Determine the [x, y] coordinate at the center of the cell enclosing the given text.  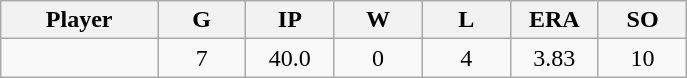
7 [202, 58]
Player [80, 20]
SO [642, 20]
10 [642, 58]
3.83 [554, 58]
W [378, 20]
40.0 [290, 58]
L [466, 20]
0 [378, 58]
IP [290, 20]
G [202, 20]
ERA [554, 20]
4 [466, 58]
